Output the (X, Y) coordinate of the center of the cell containing the given text.  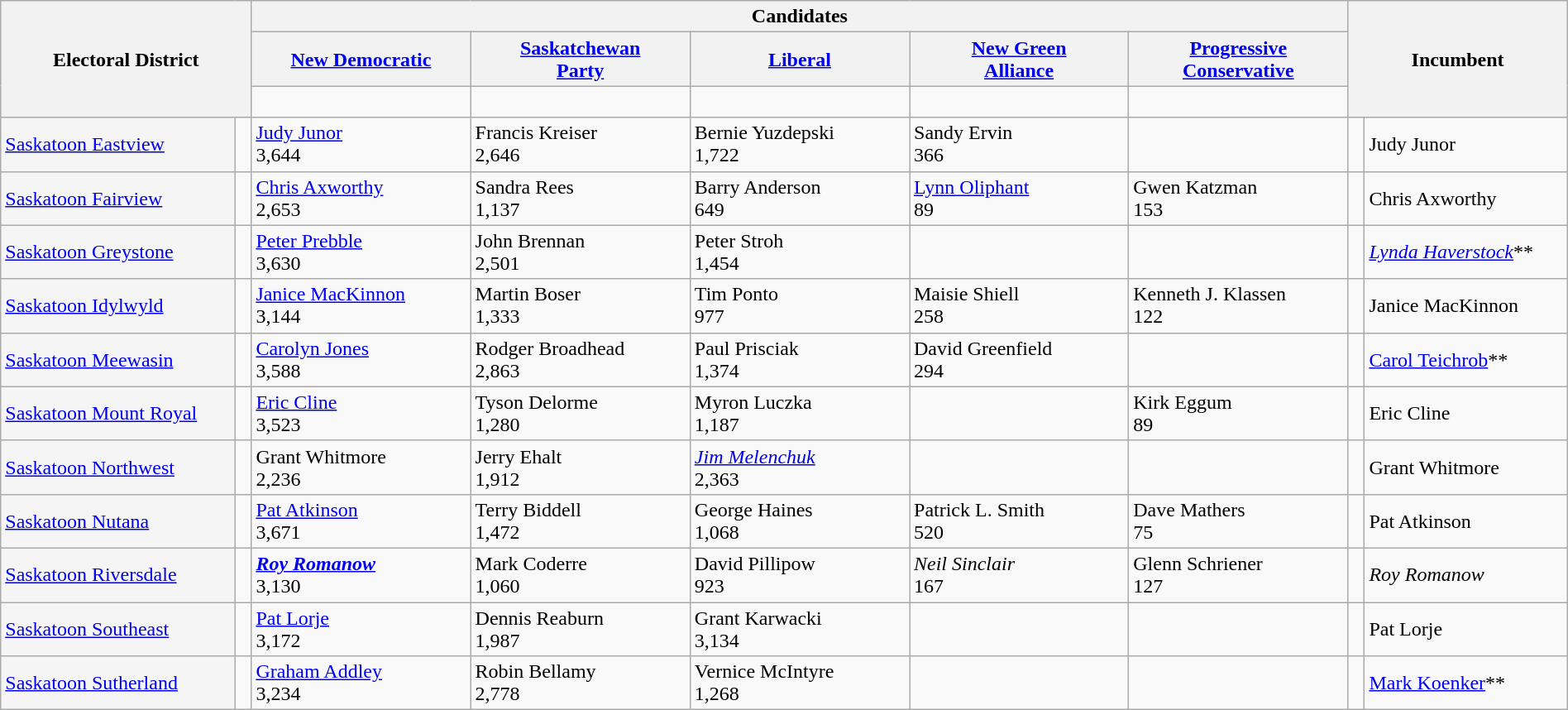
SaskatchewanParty (581, 60)
Terry Biddell1,472 (581, 521)
New Democratic (361, 60)
Roy Romanow3,130 (361, 574)
Janice MacKinnon (1465, 306)
Saskatoon Riversdale (117, 574)
Saskatoon Fairview (117, 199)
Candidates (800, 17)
Francis Kreiser2,646 (581, 144)
Dave Mathers75 (1239, 521)
Saskatoon Greystone (117, 252)
Saskatoon Idylwyld (117, 306)
Tim Ponto977 (799, 306)
Patrick L. Smith520 (1019, 521)
Incumbent (1457, 60)
Saskatoon Eastview (117, 144)
Chris Axworthy2,653 (361, 199)
Janice MacKinnon3,144 (361, 306)
Judy Junor3,644 (361, 144)
Pat Atkinson (1465, 521)
Pat Atkinson3,671 (361, 521)
Pat Lorje (1465, 629)
Liberal (799, 60)
John Brennan2,501 (581, 252)
Rodger Broadhead2,863 (581, 359)
Lynn Oliphant89 (1019, 199)
Kenneth J. Klassen122 (1239, 306)
Dennis Reaburn1,987 (581, 629)
Grant Whitmore2,236 (361, 467)
Saskatoon Sutherland (117, 684)
Kirk Eggum89 (1239, 414)
George Haines1,068 (799, 521)
Paul Prisciak1,374 (799, 359)
Jerry Ehalt1,912 (581, 467)
Martin Boser1,333 (581, 306)
Saskatoon Meewasin (117, 359)
Eric Cline3,523 (361, 414)
Myron Luczka1,187 (799, 414)
Tyson Delorme1,280 (581, 414)
Saskatoon Nutana (117, 521)
Vernice McIntyre1,268 (799, 684)
Chris Axworthy (1465, 199)
Graham Addley3,234 (361, 684)
Peter Stroh1,454 (799, 252)
Saskatoon Southeast (117, 629)
Grant Whitmore (1465, 467)
Pat Lorje3,172 (361, 629)
David Pillipow923 (799, 574)
Roy Romanow (1465, 574)
Eric Cline (1465, 414)
Peter Prebble3,630 (361, 252)
Glenn Schriener127 (1239, 574)
Sandy Ervin366 (1019, 144)
Saskatoon Northwest (117, 467)
Mark Koenker** (1465, 684)
Bernie Yuzdepski1,722 (799, 144)
Saskatoon Mount Royal (117, 414)
Carol Teichrob** (1465, 359)
Grant Karwacki3,134 (799, 629)
Gwen Katzman153 (1239, 199)
New GreenAlliance (1019, 60)
Neil Sinclair167 (1019, 574)
Maisie Shiell258 (1019, 306)
Lynda Haverstock** (1465, 252)
Barry Anderson649 (799, 199)
Carolyn Jones3,588 (361, 359)
Mark Coderre1,060 (581, 574)
David Greenfield294 (1019, 359)
Electoral District (126, 60)
Jim Melenchuk2,363 (799, 467)
Judy Junor (1465, 144)
ProgressiveConservative (1239, 60)
Sandra Rees1,137 (581, 199)
Robin Bellamy2,778 (581, 684)
